Provide the [X, Y] coordinate of the cell's center where the given text is located.  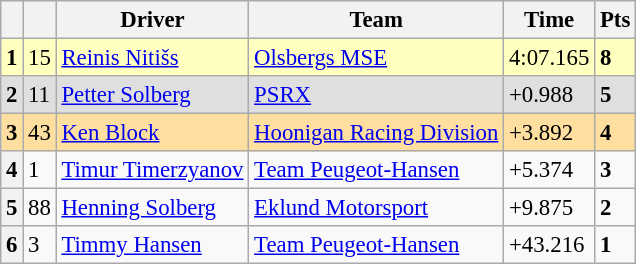
Petter Solberg [152, 95]
Reinis Nitišs [152, 58]
Timmy Hansen [152, 245]
PSRX [376, 95]
Pts [616, 20]
Henning Solberg [152, 208]
88 [40, 208]
15 [40, 58]
Olsbergs MSE [376, 58]
+3.892 [550, 133]
Hoonigan Racing Division [376, 133]
4:07.165 [550, 58]
Eklund Motorsport [376, 208]
+43.216 [550, 245]
Team [376, 20]
Ken Block [152, 133]
+0.988 [550, 95]
6 [12, 245]
+5.374 [550, 170]
8 [616, 58]
+9.875 [550, 208]
43 [40, 133]
Time [550, 20]
Timur Timerzyanov [152, 170]
11 [40, 95]
Driver [152, 20]
